From the cell containing the given text, extract its center point as [x, y] coordinate. 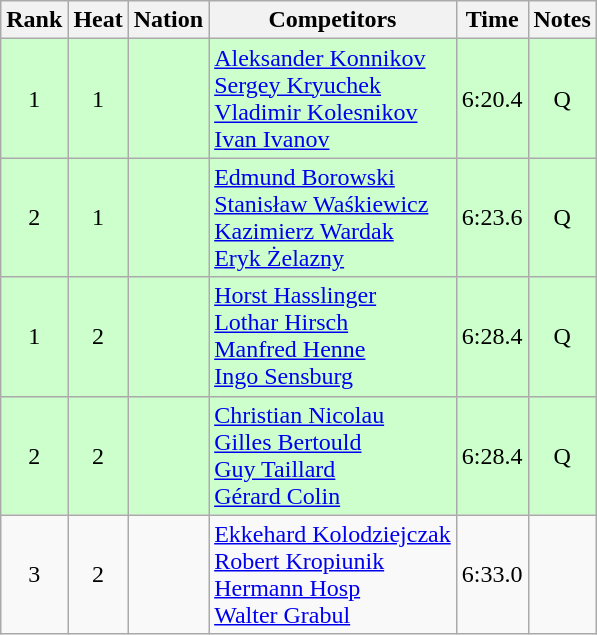
3 [34, 574]
Competitors [333, 20]
Heat [98, 20]
Christian NicolauGilles BertouldGuy TaillardGérard Colin [333, 456]
Nation [168, 20]
6:20.4 [492, 98]
Horst HasslingerLothar HirschManfred HenneIngo Sensburg [333, 336]
Notes [562, 20]
6:23.6 [492, 218]
Time [492, 20]
Aleksander KonnikovSergey KryuchekVladimir KolesnikovIvan Ivanov [333, 98]
6:33.0 [492, 574]
Edmund BorowskiStanisław WaśkiewiczKazimierz WardakEryk Żelazny [333, 218]
Rank [34, 20]
Ekkehard KolodziejczakRobert KropiunikHermann HospWalter Grabul [333, 574]
